Locate the cell with the specified text and output its (X, Y) center coordinate. 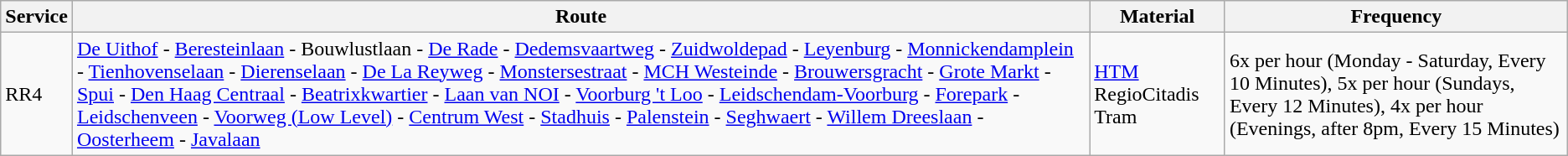
6x per hour (Monday - Saturday, Every 10 Minutes), 5x per hour (Sundays, Every 12 Minutes), 4x per hour (Evenings, after 8pm, Every 15 Minutes) (1395, 94)
Route (580, 17)
Frequency (1395, 17)
RR4 (37, 94)
Service (37, 17)
HTM RegioCitadis Tram (1158, 94)
Material (1158, 17)
